Pinpoint the cell where the given text exists, returning its [X, Y] midpoint coordinate. 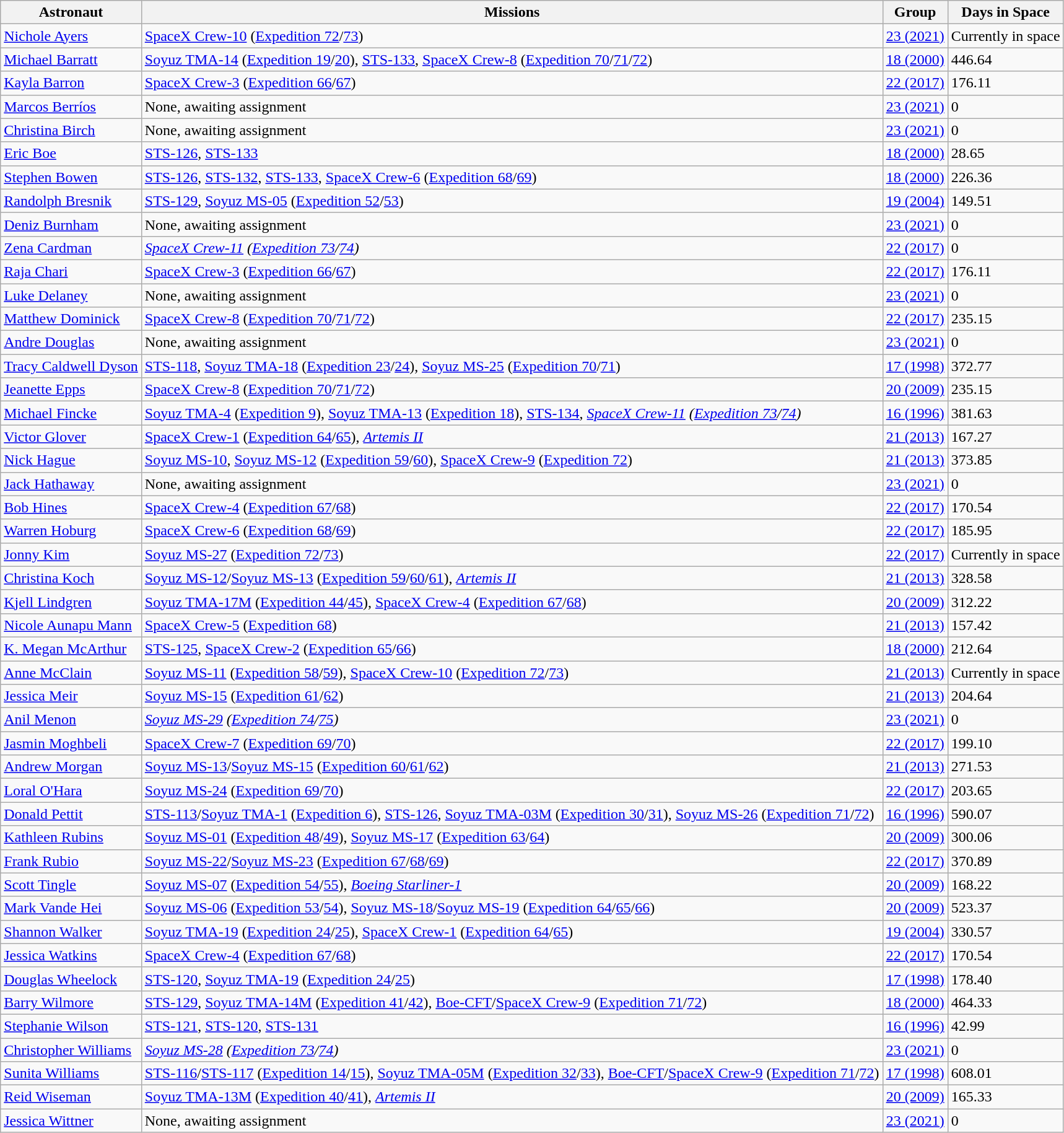
446.64 [1006, 59]
Matthew Dominick [71, 319]
Christina Koch [71, 578]
Luke Delaney [71, 295]
168.22 [1006, 885]
Jeanette Epps [71, 390]
Soyuz MS-07 (Expedition 54/55), Boeing Starliner-1 [512, 885]
523.37 [1006, 908]
381.63 [1006, 413]
Andre Douglas [71, 343]
Mark Vande Hei [71, 908]
Reid Wiseman [71, 1097]
226.36 [1006, 177]
370.89 [1006, 861]
Anne McClain [71, 672]
Astronaut [71, 12]
STS-121, STS-120, STS-131 [512, 1026]
372.77 [1006, 366]
312.22 [1006, 601]
Soyuz TMA-4 (Expedition 9), Soyuz TMA-13 (Expedition 18), STS-134, SpaceX Crew-11 (Expedition 73/74) [512, 413]
Jonny Kim [71, 554]
SpaceX Crew-1 (Expedition 64/65), Artemis II [512, 437]
178.40 [1006, 979]
Marcos Berríos [71, 107]
Randolph Bresnik [71, 201]
Michael Barratt [71, 59]
271.53 [1006, 767]
Soyuz MS-10, Soyuz MS-12 (Expedition 59/60), SpaceX Crew-9 (Expedition 72) [512, 460]
STS-129, Soyuz MS-05 (Expedition 52/53) [512, 201]
STS-125, SpaceX Crew-2 (Expedition 65/66) [512, 649]
Barry Wilmore [71, 1002]
STS-126, STS-133 [512, 154]
Soyuz MS-22/Soyuz MS-23 (Expedition 67/68/69) [512, 861]
Group [915, 12]
Soyuz MS-11 (Expedition 58/59), SpaceX Crew-10 (Expedition 72/73) [512, 672]
Zena Cardman [71, 248]
328.58 [1006, 578]
Soyuz TMA-17M (Expedition 44/45), SpaceX Crew-4 (Expedition 67/68) [512, 601]
28.65 [1006, 154]
STS-126, STS-132, STS-133, SpaceX Crew-6 (Expedition 68/69) [512, 177]
Jessica Watkins [71, 955]
Kayla Barron [71, 83]
Deniz Burnham [71, 224]
Jack Hathaway [71, 484]
Jessica Wittner [71, 1121]
Nichole Ayers [71, 36]
STS-129, Soyuz TMA-14M (Expedition 41/42), Boe-CFT/SpaceX Crew-9 (Expedition 71/72) [512, 1002]
Bob Hines [71, 507]
Frank Rubio [71, 861]
STS-116/STS-117 (Expedition 14/15), Soyuz TMA-05M (Expedition 32/33), Boe-CFT/SpaceX Crew-9 (Expedition 71/72) [512, 1074]
608.01 [1006, 1074]
Soyuz MS-06 (Expedition 53/54), Soyuz MS-18/Soyuz MS-19 (Expedition 64/65/66) [512, 908]
STS-113/Soyuz TMA-1 (Expedition 6), STS-126, Soyuz TMA-03M (Expedition 30/31), Soyuz MS-26 (Expedition 71/72) [512, 814]
Warren Hoburg [71, 531]
Nicole Aunapu Mann [71, 625]
Days in Space [1006, 12]
185.95 [1006, 531]
464.33 [1006, 1002]
SpaceX Crew-7 (Expedition 69/70) [512, 743]
Jasmin Moghbeli [71, 743]
149.51 [1006, 201]
Soyuz MS-12/Soyuz MS-13 (Expedition 59/60/61), Artemis II [512, 578]
STS-120, Soyuz TMA-19 (Expedition 24/25) [512, 979]
330.57 [1006, 932]
167.27 [1006, 437]
165.33 [1006, 1097]
Kathleen Rubins [71, 838]
Kjell Lindgren [71, 601]
Shannon Walker [71, 932]
Soyuz TMA-14 (Expedition 19/20), STS-133, SpaceX Crew-8 (Expedition 70/71/72) [512, 59]
Missions [512, 12]
Sunita Williams [71, 1074]
590.07 [1006, 814]
203.65 [1006, 790]
Jessica Meir [71, 696]
204.64 [1006, 696]
SpaceX Crew-10 (Expedition 72/73) [512, 36]
Douglas Wheelock [71, 979]
Raja Chari [71, 271]
Soyuz MS-24 (Expedition 69/70) [512, 790]
373.85 [1006, 460]
Anil Menon [71, 720]
Soyuz MS-13/Soyuz MS-15 (Expedition 60/61/62) [512, 767]
Tracy Caldwell Dyson [71, 366]
Christopher Williams [71, 1050]
Stephanie Wilson [71, 1026]
212.64 [1006, 649]
Soyuz MS-15 (Expedition 61/62) [512, 696]
Victor Glover [71, 437]
Eric Boe [71, 154]
STS-118, Soyuz TMA-18 (Expedition 23/24), Soyuz MS-25 (Expedition 70/71) [512, 366]
Scott Tingle [71, 885]
Soyuz TMA-19 (Expedition 24/25), SpaceX Crew-1 (Expedition 64/65) [512, 932]
SpaceX Crew-6 (Expedition 68/69) [512, 531]
Soyuz MS-01 (Expedition 48/49), Soyuz MS-17 (Expedition 63/64) [512, 838]
Soyuz MS-29 (Expedition 74/75) [512, 720]
Soyuz MS-27 (Expedition 72/73) [512, 554]
Andrew Morgan [71, 767]
199.10 [1006, 743]
Michael Fincke [71, 413]
Soyuz MS-28 (Expedition 73/74) [512, 1050]
Nick Hague [71, 460]
157.42 [1006, 625]
300.06 [1006, 838]
Soyuz TMA-13M (Expedition 40/41), Artemis II [512, 1097]
K. Megan McArthur [71, 649]
SpaceX Crew-5 (Expedition 68) [512, 625]
42.99 [1006, 1026]
Christina Birch [71, 130]
Stephen Bowen [71, 177]
Donald Pettit [71, 814]
SpaceX Crew-11 (Expedition 73/74) [512, 248]
Loral O'Hara [71, 790]
